Scan for the cell matching the given text and deliver its [X, Y] coordinate at center. 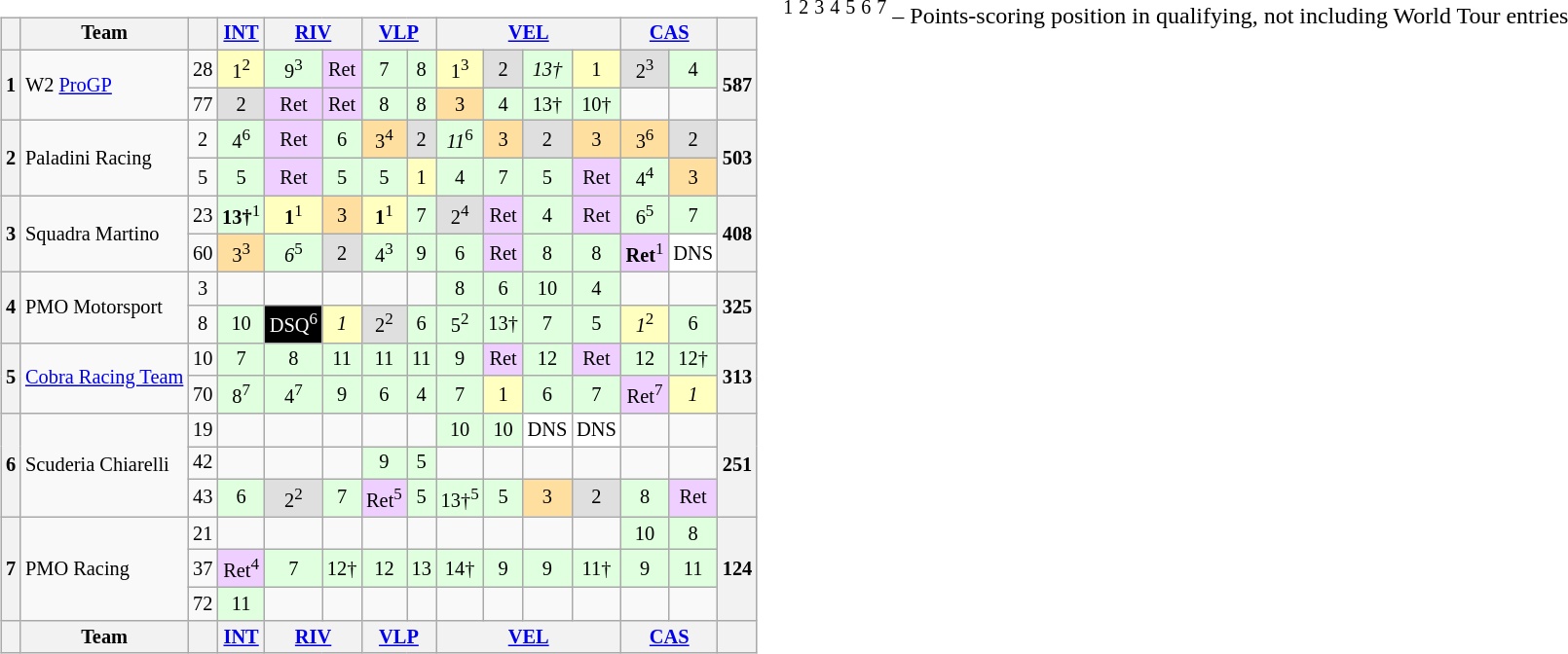
13†1 [242, 216]
503 [737, 159]
21 [203, 533]
PMO Motorsport [104, 308]
87 [242, 395]
Ret1 [645, 253]
325 [737, 308]
60 [203, 253]
93 [294, 68]
37 [203, 568]
Paladini Racing [104, 159]
44 [645, 177]
70 [203, 395]
313 [737, 378]
10† [596, 104]
Ret4 [242, 568]
36 [645, 140]
47 [294, 395]
34 [384, 140]
Scuderia Chiarelli [104, 465]
19 [203, 430]
DSQ6 [294, 323]
116 [460, 140]
14† [460, 568]
124 [737, 568]
72 [203, 604]
408 [737, 235]
46 [242, 140]
587 [737, 86]
W2 ProGP [104, 86]
28 [203, 68]
Cobra Racing Team [104, 378]
11† [596, 568]
251 [737, 465]
33 [242, 253]
Ret5 [384, 498]
42 [203, 463]
PMO Racing [104, 568]
13†5 [460, 498]
Squadra Martino [104, 235]
Ret7 [645, 395]
24 [460, 216]
52 [460, 323]
77 [203, 104]
